Extract the (x, y) coordinate from the center of the cell holding the provided text.  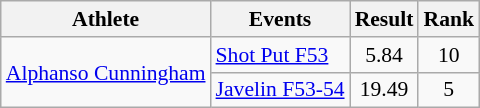
Result (384, 19)
5.84 (384, 55)
Alphanso Cunningham (106, 72)
Athlete (106, 19)
Rank (448, 19)
Javelin F53-54 (280, 90)
19.49 (384, 90)
10 (448, 55)
Events (280, 19)
5 (448, 90)
Shot Put F53 (280, 55)
